Determine the [x, y] coordinate at the center of the cell enclosing the given text.  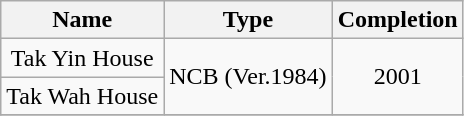
Tak Yin House [82, 58]
Tak Wah House [82, 96]
2001 [398, 77]
Type [248, 20]
NCB (Ver.1984) [248, 77]
Completion [398, 20]
Name [82, 20]
